Pinpoint the cell where the given text exists, returning its [X, Y] midpoint coordinate. 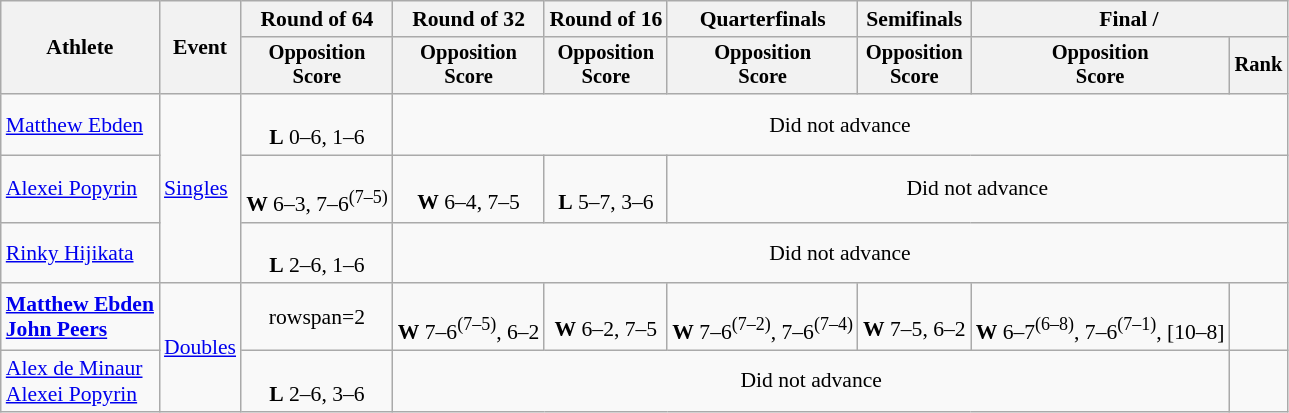
L 2–6, 3–6 [317, 380]
Event [200, 48]
W 7–5, 6–2 [914, 318]
W 6–3, 7–6(7–5) [317, 190]
Matthew Ebden [80, 124]
Round of 64 [317, 19]
Rinky Hijikata [80, 252]
W 7–6(7–5), 6–2 [469, 318]
W 6–2, 7–5 [606, 318]
W 6–7(6–8), 7–6(7–1), [10–8] [1100, 318]
Singles [200, 188]
Alexei Popyrin [80, 190]
L 0–6, 1–6 [317, 124]
L 5–7, 3–6 [606, 190]
W 6–4, 7–5 [469, 190]
Doubles [200, 348]
rowspan=2 [317, 318]
Quarterfinals [762, 19]
Semifinals [914, 19]
Matthew EbdenJohn Peers [80, 318]
Round of 16 [606, 19]
Round of 32 [469, 19]
Final / [1130, 19]
Athlete [80, 48]
Alex de MinaurAlexei Popyrin [80, 380]
W 7–6(7–2), 7–6(7–4) [762, 318]
L 2–6, 1–6 [317, 252]
Rank [1259, 66]
